Return the (x, y) coordinate for the center point of the cell that contains the specified text.  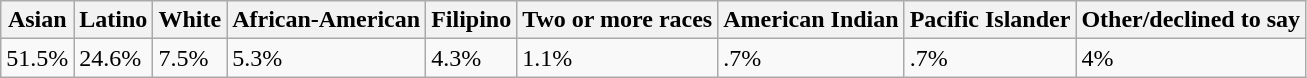
Filipino (472, 20)
4.3% (472, 58)
Other/declined to say (1191, 20)
1.1% (618, 58)
7.5% (190, 58)
White (190, 20)
Pacific Islander (990, 20)
Two or more races (618, 20)
24.6% (114, 58)
5.3% (326, 58)
Asian (38, 20)
Latino (114, 20)
4% (1191, 58)
American Indian (811, 20)
African-American (326, 20)
51.5% (38, 58)
